Determine the (x, y) coordinate at the center of the cell enclosing the given text.  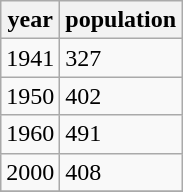
population (121, 20)
year (30, 20)
1960 (30, 134)
402 (121, 96)
2000 (30, 172)
327 (121, 58)
491 (121, 134)
1941 (30, 58)
408 (121, 172)
1950 (30, 96)
